Determine the (X, Y) coordinate at the center of the cell enclosing the given text.  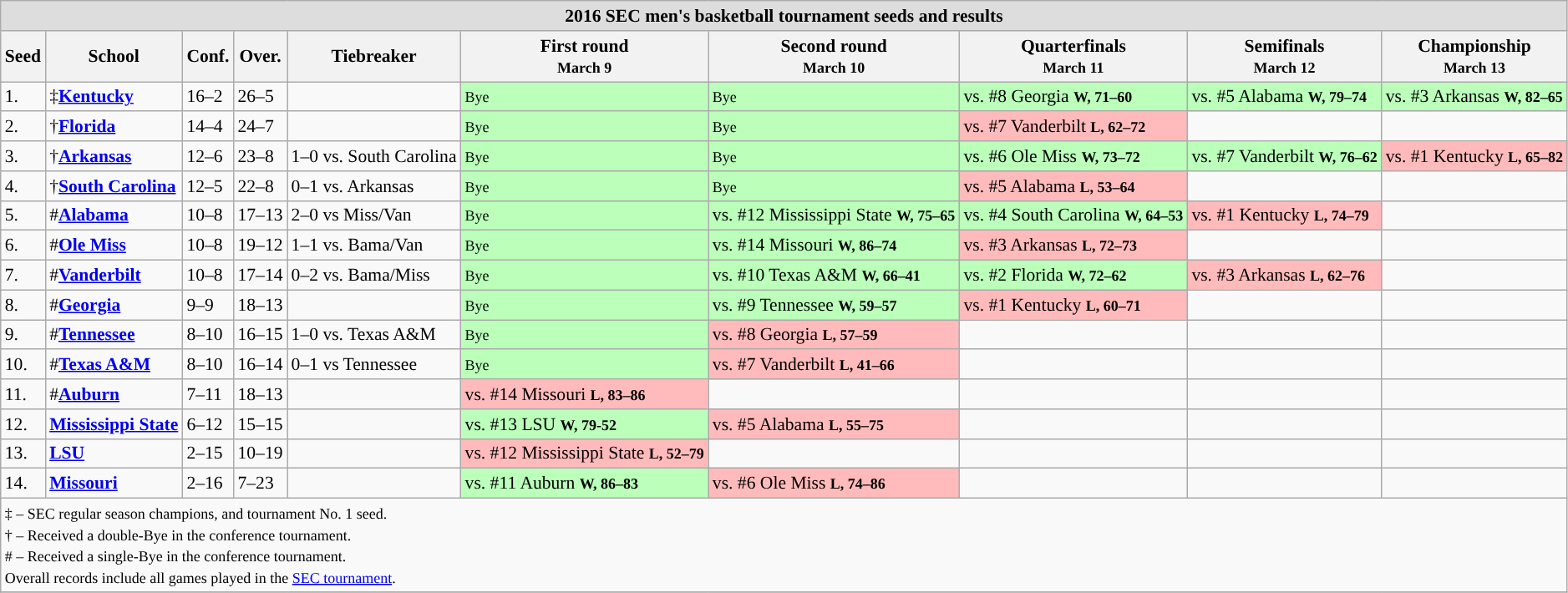
vs. #14 Missouri W, 86–74 (834, 246)
vs. #4 South Carolina W, 64–53 (1073, 215)
vs. #7 Vanderbilt L, 62–72 (1073, 127)
Missouri (114, 484)
vs. #11 Auburn W, 86–83 (585, 484)
2–16 (207, 484)
QuarterfinalsMarch 11 (1073, 57)
16–14 (260, 365)
1–1 vs. Bama/Van (374, 246)
Conf. (207, 57)
LSU (114, 454)
4. (23, 186)
Seed (23, 57)
17–13 (260, 215)
15–15 (260, 424)
14–4 (207, 127)
ChampionshipMarch 13 (1474, 57)
vs. #7 Vanderbilt W, 76–62 (1284, 156)
7–23 (260, 484)
2–15 (207, 454)
vs. #12 Mississippi State W, 75–65 (834, 215)
12. (23, 424)
vs. #6 Ole Miss W, 73–72 (1073, 156)
†South Carolina (114, 186)
vs. #7 Vanderbilt L, 41–66 (834, 365)
23–8 (260, 156)
8. (23, 305)
1–0 vs. South Carolina (374, 156)
vs. #5 Alabama L, 53–64 (1073, 186)
vs. #3 Arkansas L, 62–76 (1284, 276)
11. (23, 394)
Tiebreaker (374, 57)
1–0 vs. Texas A&M (374, 335)
0–1 vs. Arkansas (374, 186)
Mississippi State (114, 424)
vs. #14 Missouri L, 83–86 (585, 394)
vs. #5 Alabama L, 55–75 (834, 424)
#Vanderbilt (114, 276)
Second roundMarch 10 (834, 57)
#Alabama (114, 215)
vs. #9 Tennessee W, 59–57 (834, 305)
7–11 (207, 394)
vs. #8 Georgia W, 71–60 (1073, 97)
SemifinalsMarch 12 (1284, 57)
vs. #13 LSU W, 79-52 (585, 424)
Over. (260, 57)
12–5 (207, 186)
vs. #1 Kentucky L, 60–71 (1073, 305)
16–2 (207, 97)
13. (23, 454)
School (114, 57)
#Tennessee (114, 335)
‡Kentucky (114, 97)
6–12 (207, 424)
14. (23, 484)
0–2 vs. Bama/Miss (374, 276)
16–15 (260, 335)
12–6 (207, 156)
17–14 (260, 276)
#Georgia (114, 305)
19–12 (260, 246)
9. (23, 335)
vs. #12 Mississippi State L, 52–79 (585, 454)
†Florida (114, 127)
vs. #5 Alabama W, 79–74 (1284, 97)
vs. #1 Kentucky L, 74–79 (1284, 215)
9–9 (207, 305)
1. (23, 97)
2. (23, 127)
26–5 (260, 97)
vs. #2 Florida W, 72–62 (1073, 276)
2–0 vs Miss/Van (374, 215)
vs. #3 Arkansas W, 82–65 (1474, 97)
22–8 (260, 186)
7. (23, 276)
2016 SEC men's basketball tournament seeds and results (784, 16)
First roundMarch 9 (585, 57)
24–7 (260, 127)
0–1 vs Tennessee (374, 365)
#Texas A&M (114, 365)
6. (23, 246)
3. (23, 156)
vs. #6 Ole Miss L, 74–86 (834, 484)
5. (23, 215)
vs. #8 Georgia L, 57–59 (834, 335)
10. (23, 365)
#Ole Miss (114, 246)
10–19 (260, 454)
vs. #3 Arkansas L, 72–73 (1073, 246)
#Auburn (114, 394)
vs. #1 Kentucky L, 65–82 (1474, 156)
†Arkansas (114, 156)
vs. #10 Texas A&M W, 66–41 (834, 276)
